Pinpoint the cell where the given text exists, returning its (x, y) midpoint coordinate. 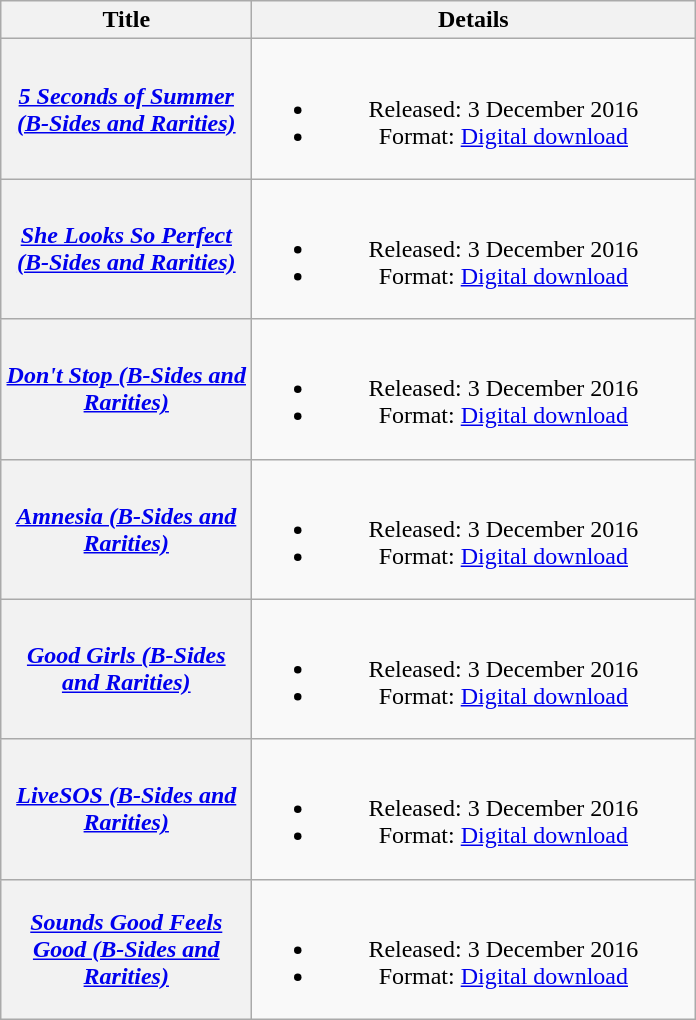
Amnesia (B-Sides and Rarities) (126, 529)
Title (126, 20)
Don't Stop (B-Sides and Rarities) (126, 389)
She Looks So Perfect (B-Sides and Rarities) (126, 249)
Details (474, 20)
5 Seconds of Summer (B-Sides and Rarities) (126, 109)
Good Girls (B-Sides and Rarities) (126, 669)
LiveSOS (B-Sides and Rarities) (126, 809)
Sounds Good Feels Good (B-Sides and Rarities) (126, 949)
